For the text-containing cell, return its midpoint in [x, y] coordinate format. 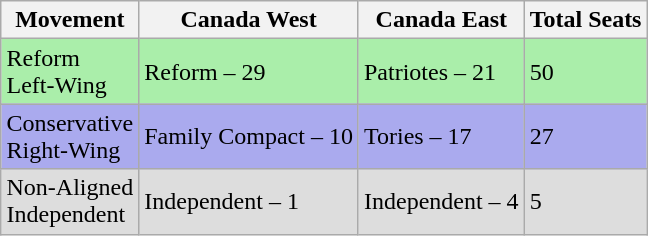
Movement [70, 20]
Patriotes – 21 [441, 72]
Tories – 17 [441, 136]
Independent – 4 [441, 202]
Canada West [249, 20]
ReformLeft-Wing [70, 72]
Total Seats [586, 20]
Independent – 1 [249, 202]
Canada East [441, 20]
ConservativeRight-Wing [70, 136]
Non-AlignedIndependent [70, 202]
Reform – 29 [249, 72]
Family Compact – 10 [249, 136]
5 [586, 202]
50 [586, 72]
27 [586, 136]
